Scan for the cell matching the given text and deliver its (X, Y) coordinate at center. 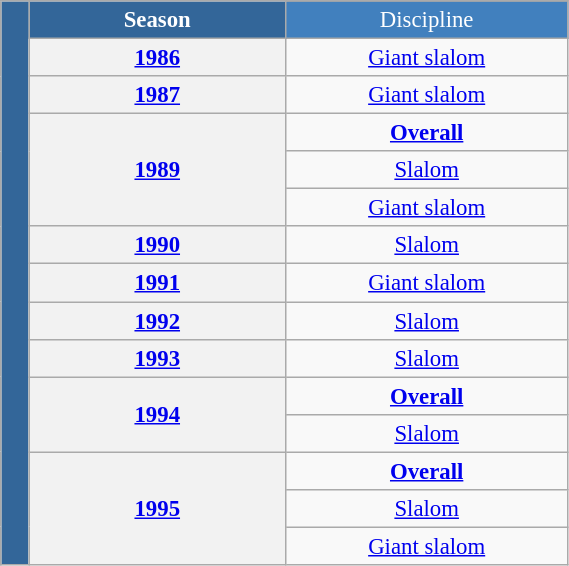
1991 (157, 283)
1987 (157, 95)
Discipline (426, 20)
1986 (157, 58)
1989 (157, 170)
1992 (157, 321)
1990 (157, 245)
Season (157, 20)
1994 (157, 414)
1995 (157, 508)
1993 (157, 358)
